Provide the (x, y) coordinate of the cell's center where the given text is located.  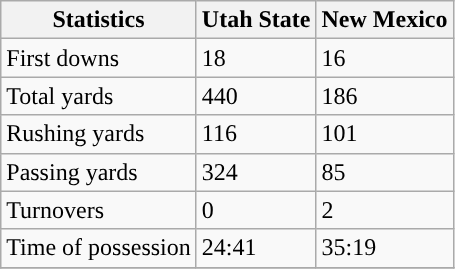
Statistics (99, 20)
Turnovers (99, 210)
Time of possession (99, 248)
Rushing yards (99, 134)
First downs (99, 58)
186 (384, 96)
440 (256, 96)
16 (384, 58)
18 (256, 58)
35:19 (384, 248)
101 (384, 134)
85 (384, 172)
24:41 (256, 248)
Total yards (99, 96)
116 (256, 134)
Utah State (256, 20)
0 (256, 210)
324 (256, 172)
Passing yards (99, 172)
New Mexico (384, 20)
2 (384, 210)
